Find where the given text appears and provide that cell's center as (X, Y) coordinate. 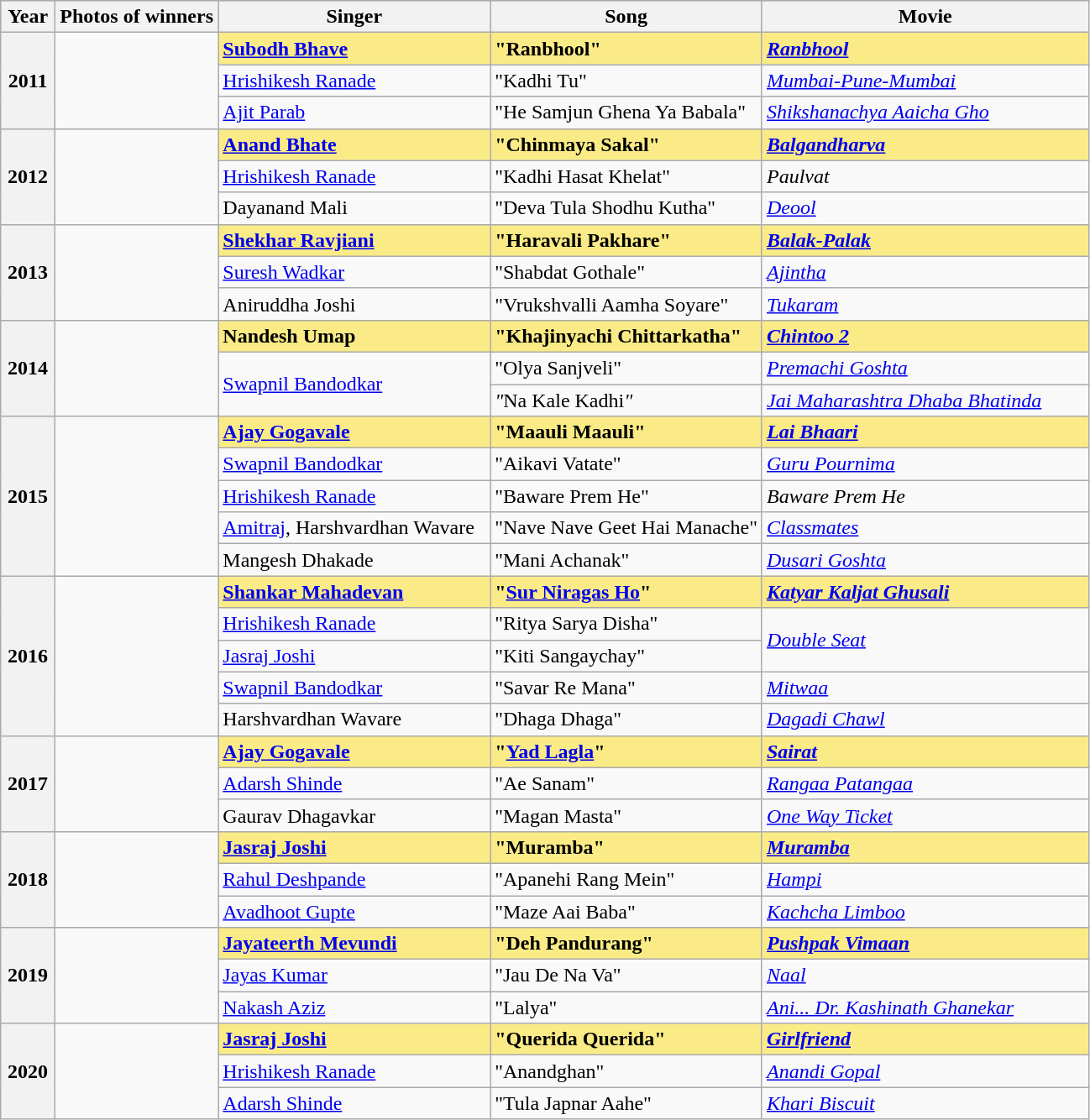
"Khajinyachi Chittarkatha" (626, 336)
Mangesh Dhakade (354, 560)
Dagadi Chawl (925, 720)
Ani... Dr. Kashinath Ghanekar (925, 1007)
"Yad Lagla" (626, 751)
"Dhaga Dhaga" (626, 720)
Movie (925, 17)
Naal (925, 976)
2016 (29, 656)
2014 (29, 368)
Rahul Deshpande (354, 879)
Ajit Parab (354, 113)
Song (626, 17)
Nandesh Umap (354, 336)
2015 (29, 496)
Katyar Kaljat Ghusali (925, 592)
"Kiti Sangaychay" (626, 656)
Paulvat (925, 176)
Balak-Palak (925, 240)
"Ritya Sarya Disha" (626, 624)
"Ae Sanam" (626, 783)
Chintoo 2 (925, 336)
Kachcha Limboo (925, 911)
Singer (354, 17)
"Mani Achanak" (626, 560)
Gaurav Dhagavkar (354, 815)
Mitwaa (925, 688)
Shikshanachya Aaicha Gho (925, 113)
2018 (29, 879)
Amitraj, Harshvardhan Wavare (354, 528)
Classmates (925, 528)
Ajintha (925, 272)
"Shabdat Gothale" (626, 272)
"Chinmaya Sakal" (626, 144)
"Na Kale Kadhi" (626, 400)
2017 (29, 783)
Subodh Bhave (354, 49)
"Deva Tula Shodhu Kutha" (626, 208)
"Jau De Na Va" (626, 976)
Jai Maharashtra Dhaba Bhatinda (925, 400)
2013 (29, 272)
"Olya Sanjveli" (626, 368)
Jayateerth Mevundi (354, 944)
Pushpak Vimaan (925, 944)
Jayas Kumar (354, 976)
"Sur Niragas Ho" (626, 592)
Khari Biscuit (925, 1103)
"Maze Aai Baba" (626, 911)
Tukaram (925, 304)
Baware Prem He (925, 496)
2019 (29, 976)
Dusari Goshta (925, 560)
"Querida Querida" (626, 1039)
"Kadhi Tu" (626, 81)
2011 (29, 81)
"Nave Nave Geet Hai Manache" (626, 528)
Balgandharva (925, 144)
"Ranbhool" (626, 49)
Anand Bhate (354, 144)
Ranbhool (925, 49)
"Savar Re Mana" (626, 688)
"Tula Japnar Aahe" (626, 1103)
Hampi (925, 879)
"Lalya" (626, 1007)
"Vrukshvalli Aamha Soyare" (626, 304)
"Kadhi Hasat Khelat" (626, 176)
"He Samjun Ghena Ya Babala" (626, 113)
Rangaa Patangaa (925, 783)
Year (29, 17)
Suresh Wadkar (354, 272)
Girlfriend (925, 1039)
Shankar Mahadevan (354, 592)
Premachi Goshta (925, 368)
"Baware Prem He" (626, 496)
"Muramba" (626, 847)
Mumbai-Pune-Mumbai (925, 81)
Avadhoot Gupte (354, 911)
Photos of winners (137, 17)
Deool (925, 208)
2020 (29, 1071)
Shekhar Ravjiani (354, 240)
Guru Pournima (925, 464)
"Magan Masta" (626, 815)
"Maauli Maauli" (626, 432)
2012 (29, 176)
"Haravali Pakhare" (626, 240)
Lai Bhaari (925, 432)
Double Seat (925, 640)
"Deh Pandurang" (626, 944)
Nakash Aziz (354, 1007)
"Apanehi Rang Mein" (626, 879)
Aniruddha Joshi (354, 304)
One Way Ticket (925, 815)
Muramba (925, 847)
Anandi Gopal (925, 1071)
Harshvardhan Wavare (354, 720)
"Anandghan" (626, 1071)
Dayanand Mali (354, 208)
"Aikavi Vatate" (626, 464)
Sairat (925, 751)
